Scan for the cell matching the given text and deliver its [X, Y] coordinate at center. 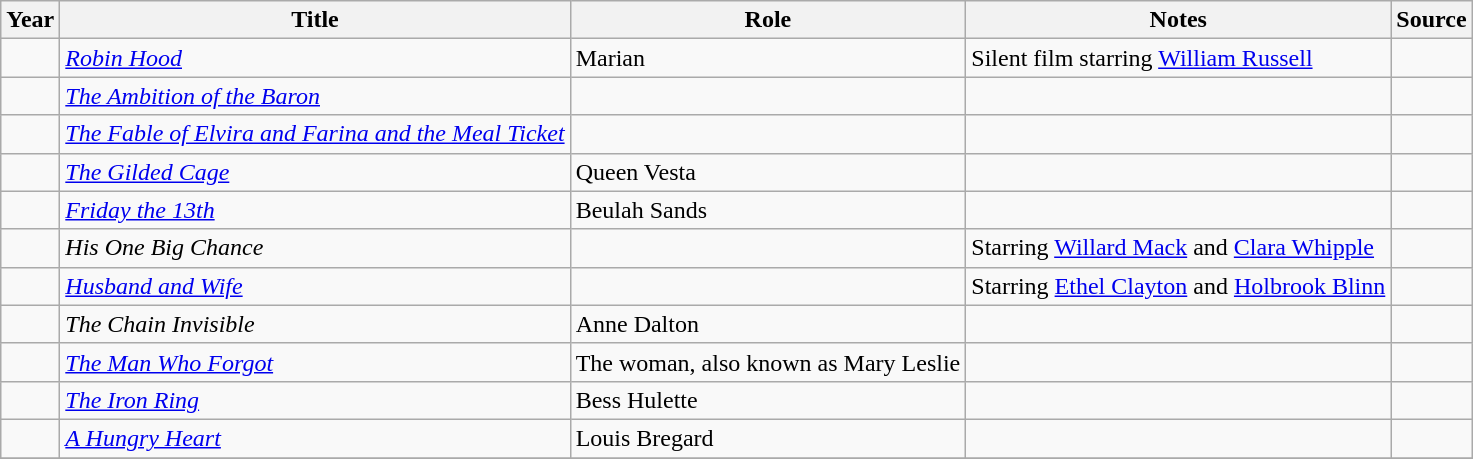
Source [1432, 20]
Anne Dalton [768, 324]
A Hungry Heart [315, 438]
The Chain Invisible [315, 324]
Louis Bregard [768, 438]
Beulah Sands [768, 210]
The Ambition of the Baron [315, 96]
Notes [1178, 20]
Year [30, 20]
Husband and Wife [315, 286]
The Fable of Elvira and Farina and the Meal Ticket [315, 134]
The Gilded Cage [315, 172]
Silent film starring William Russell [1178, 58]
Robin Hood [315, 58]
Friday the 13th [315, 210]
Marian [768, 58]
Bess Hulette [768, 400]
The Man Who Forgot [315, 362]
Starring Willard Mack and Clara Whipple [1178, 248]
Title [315, 20]
The Iron Ring [315, 400]
Queen Vesta [768, 172]
Role [768, 20]
Starring Ethel Clayton and Holbrook Blinn [1178, 286]
His One Big Chance [315, 248]
The woman, also known as Mary Leslie [768, 362]
